Search for the cell housing the specified text and yield its [x, y] center coordinate. 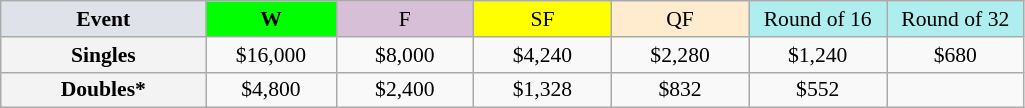
$4,240 [543, 55]
W [271, 19]
QF [680, 19]
SF [543, 19]
$4,800 [271, 90]
Event [104, 19]
$832 [680, 90]
$1,240 [818, 55]
$16,000 [271, 55]
F [405, 19]
$680 [955, 55]
$552 [818, 90]
$1,328 [543, 90]
$2,400 [405, 90]
Singles [104, 55]
Doubles* [104, 90]
$2,280 [680, 55]
Round of 16 [818, 19]
Round of 32 [955, 19]
$8,000 [405, 55]
